Detect which cell encompasses the target text, then output its (X, Y) center coordinate. 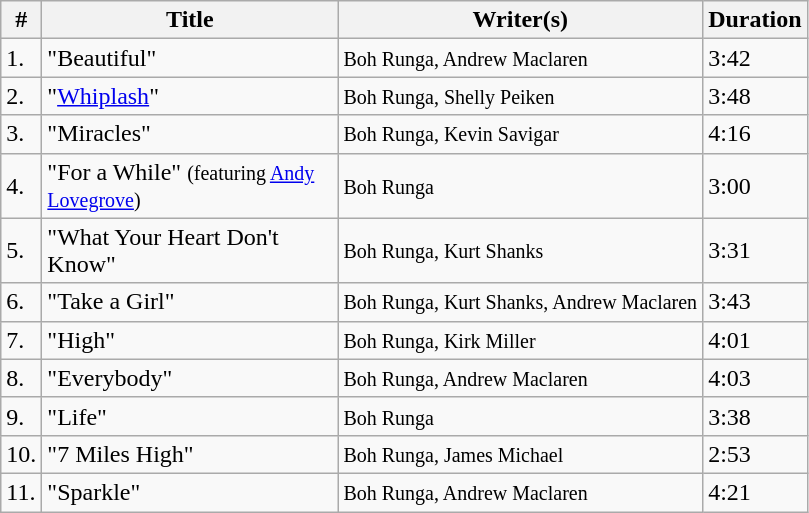
# (22, 20)
"Miracles" (190, 134)
Boh Runga, Kurt Shanks (520, 250)
5. (22, 250)
Boh Runga, Kurt Shanks, Andrew Maclaren (520, 302)
1. (22, 58)
"Sparkle" (190, 492)
3:42 (755, 58)
3:48 (755, 96)
4:16 (755, 134)
"Life" (190, 416)
"High" (190, 340)
"Whiplash" (190, 96)
Boh Runga, Shelly Peiken (520, 96)
3:00 (755, 186)
3:43 (755, 302)
4:21 (755, 492)
3:38 (755, 416)
"Take a Girl" (190, 302)
4:01 (755, 340)
"Everybody" (190, 378)
Boh Runga, Kirk Miller (520, 340)
Boh Runga, James Michael (520, 454)
9. (22, 416)
"7 Miles High" (190, 454)
Duration (755, 20)
2. (22, 96)
"Beautiful" (190, 58)
7. (22, 340)
8. (22, 378)
6. (22, 302)
Title (190, 20)
Boh Runga, Kevin Savigar (520, 134)
2:53 (755, 454)
3:31 (755, 250)
4. (22, 186)
Writer(s) (520, 20)
11. (22, 492)
"For a While" (featuring Andy Lovegrove) (190, 186)
4:03 (755, 378)
3. (22, 134)
"What Your Heart Don't Know" (190, 250)
10. (22, 454)
